Identify which cell holds the provided text, then report its [X, Y] central coordinate. 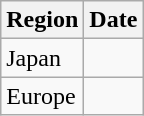
Date [114, 20]
Japan [42, 58]
Region [42, 20]
Europe [42, 96]
